Return [X, Y] of the center of cell containing provided text 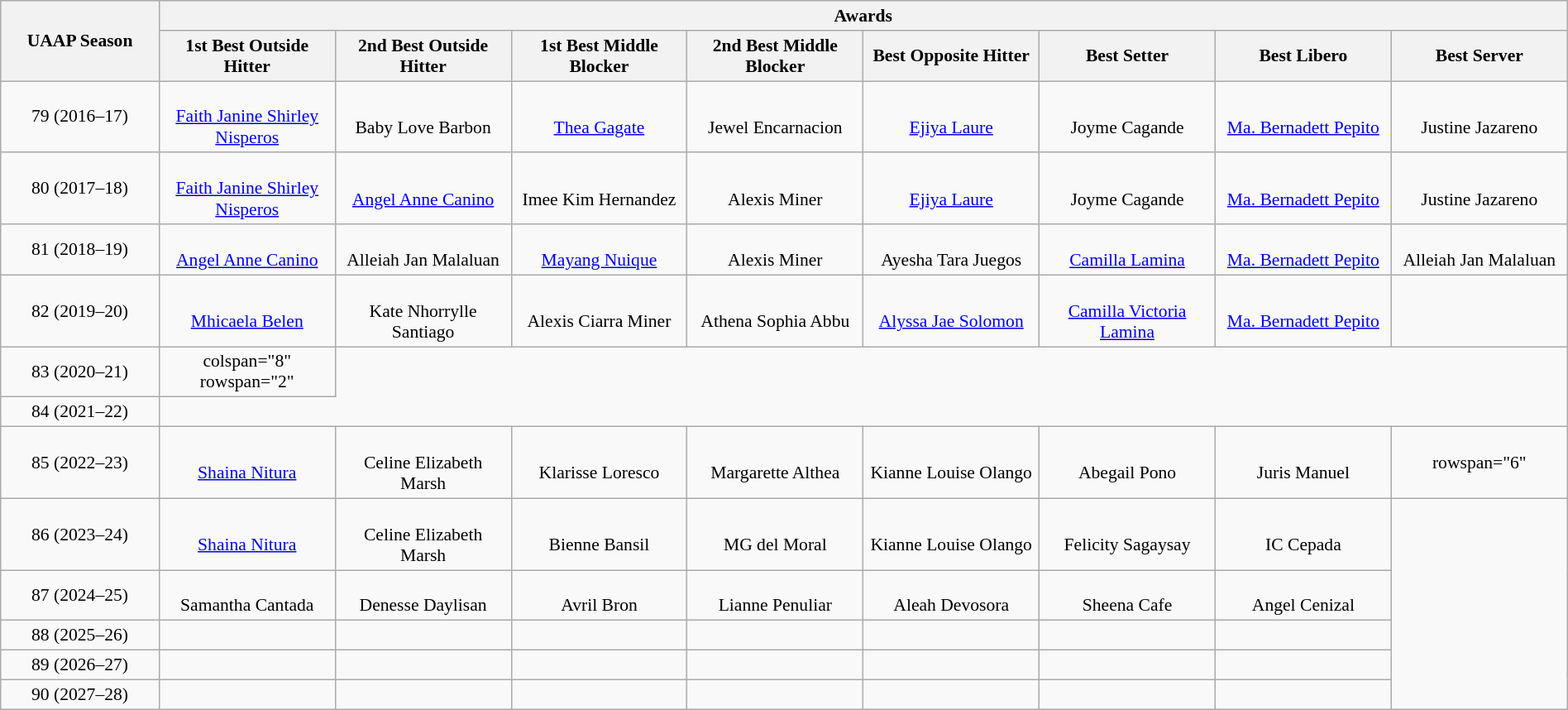
Athena Sophia Abbu [776, 311]
Margarette Althea [776, 463]
Denesse Daylisan [423, 596]
Lianne Penuliar [776, 596]
2nd Best Outside Hitter [423, 56]
Jewel Encarnacion [776, 118]
Juris Manuel [1303, 463]
Camilla Victoria Lamina [1128, 311]
Sheena Cafe [1128, 596]
86 (2023–24) [80, 535]
89 (2026–27) [80, 665]
Samantha Cantada [246, 596]
Klarisse Loresco [599, 463]
MG del Moral [776, 535]
Abegail Pono [1128, 463]
Felicity Sagaysay [1128, 535]
1st Best Middle Blocker [599, 56]
88 (2025–26) [80, 636]
Alyssa Jae Solomon [951, 311]
82 (2019–20) [80, 311]
Thea Gagate [599, 118]
Angel Cenizal [1303, 596]
90 (2027–28) [80, 694]
IC Cepada [1303, 535]
Best Opposite Hitter [951, 56]
81 (2018–19) [80, 250]
Mhicaela Belen [246, 311]
Best Setter [1128, 56]
84 (2021–22) [80, 412]
Bienne Bansil [599, 535]
85 (2022–23) [80, 463]
rowspan="6" [1479, 463]
Aleah Devosora [951, 596]
2nd Best Middle Blocker [776, 56]
Imee Kim Hernandez [599, 189]
Baby Love Barbon [423, 118]
Best Libero [1303, 56]
79 (2016–17) [80, 118]
colspan="8" rowspan="2" [246, 372]
83 (2020–21) [80, 372]
Ayesha Tara Juegos [951, 250]
87 (2024–25) [80, 596]
UAAP Season [80, 41]
80 (2017–18) [80, 189]
Best Server [1479, 56]
Alexis Ciarra Miner [599, 311]
Kate Nhorrylle Santiago [423, 311]
Awards [863, 16]
1st Best Outside Hitter [246, 56]
Camilla Lamina [1128, 250]
Mayang Nuique [599, 250]
Avril Bron [599, 596]
